Capture the cell that displays the provided text and extract its (x, y) central coordinate. 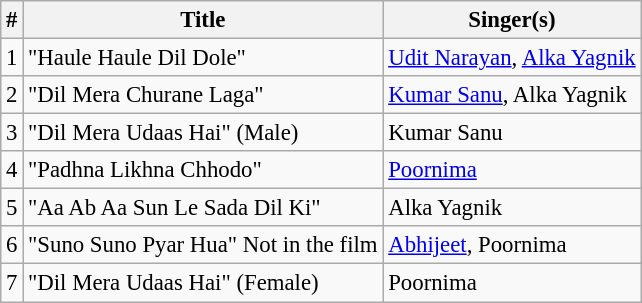
"Haule Haule Dil Dole" (203, 58)
Kumar Sanu (512, 133)
4 (12, 170)
Udit Narayan, Alka Yagnik (512, 58)
"Dil Mera Udaas Hai" (Male) (203, 133)
Kumar Sanu, Alka Yagnik (512, 95)
"Dil Mera Churane Laga" (203, 95)
2 (12, 95)
Abhijeet, Poornima (512, 245)
Singer(s) (512, 20)
1 (12, 58)
7 (12, 283)
"Aa Ab Aa Sun Le Sada Dil Ki" (203, 208)
5 (12, 208)
Title (203, 20)
# (12, 20)
Alka Yagnik (512, 208)
"Dil Mera Udaas Hai" (Female) (203, 283)
3 (12, 133)
"Padhna Likhna Chhodo" (203, 170)
"Suno Suno Pyar Hua" Not in the film (203, 245)
6 (12, 245)
